Return the [x, y] coordinate for the center point of the cell that contains the specified text.  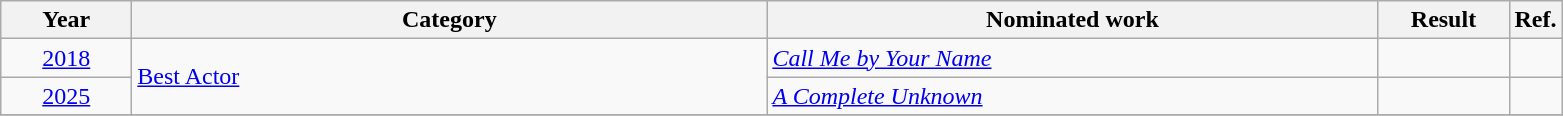
2018 [66, 58]
Ref. [1536, 20]
Nominated work [1072, 20]
Year [66, 20]
Call Me by Your Name [1072, 58]
Best Actor [450, 77]
2025 [66, 96]
Result [1444, 20]
A Complete Unknown [1072, 96]
Category [450, 20]
